Return the [x, y] coordinate for the center point of the cell that contains the specified text.  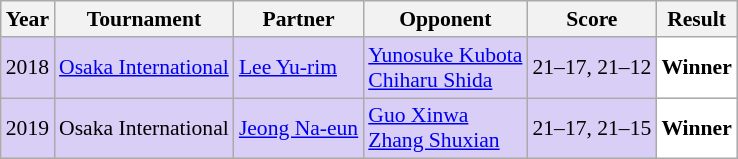
2019 [28, 128]
2018 [28, 68]
Lee Yu-rim [298, 68]
Result [696, 19]
Opponent [445, 19]
21–17, 21–15 [592, 128]
Guo Xinwa Zhang Shuxian [445, 128]
21–17, 21–12 [592, 68]
Partner [298, 19]
Jeong Na-eun [298, 128]
Yunosuke Kubota Chiharu Shida [445, 68]
Score [592, 19]
Tournament [144, 19]
Year [28, 19]
